For the text-containing cell, return its midpoint in [X, Y] coordinate format. 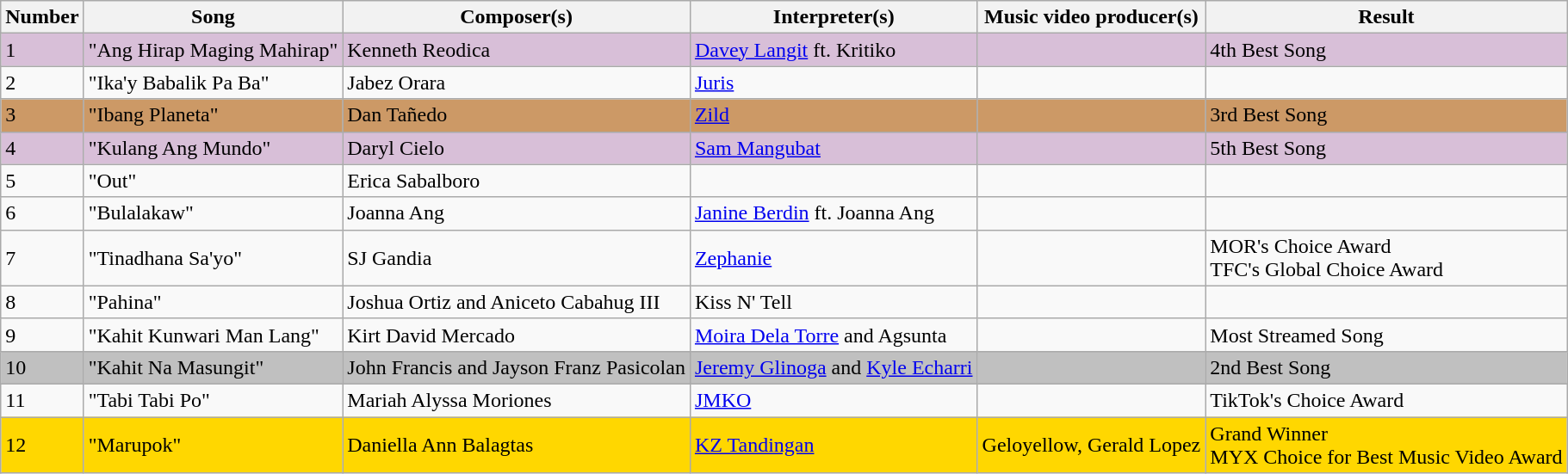
"Kahit Na Masungit" [214, 367]
Number [42, 17]
Kenneth Reodica [517, 50]
Zephanie [834, 258]
Erica Sabalboro [517, 181]
12 [42, 444]
Song [214, 17]
Composer(s) [517, 17]
Result [1386, 17]
JMKO [834, 400]
MOR's Choice AwardTFC's Global Choice Award [1386, 258]
Mariah Alyssa Moriones [517, 400]
Interpreter(s) [834, 17]
Davey Langit ft. Kritiko [834, 50]
8 [42, 302]
Jeremy Glinoga and Kyle Echarri [834, 367]
2 [42, 83]
Music video producer(s) [1092, 17]
6 [42, 213]
"Ang Hirap Maging Mahirap" [214, 50]
TikTok's Choice Award [1386, 400]
KZ Tandingan [834, 444]
4 [42, 148]
Most Streamed Song [1386, 335]
"Kahit Kunwari Man Lang" [214, 335]
5th Best Song [1386, 148]
"Pahina" [214, 302]
7 [42, 258]
Kiss N' Tell [834, 302]
Dan Tañedo [517, 115]
Grand WinnerMYX Choice for Best Music Video Award [1386, 444]
SJ Gandia [517, 258]
"Ika'y Babalik Pa Ba" [214, 83]
Joanna Ang [517, 213]
Jabez Orara [517, 83]
"Tabi Tabi Po" [214, 400]
5 [42, 181]
Moira Dela Torre and Agsunta [834, 335]
2nd Best Song [1386, 367]
John Francis and Jayson Franz Pasicolan [517, 367]
Janine Berdin ft. Joanna Ang [834, 213]
Joshua Ortiz and Aniceto Cabahug III [517, 302]
Juris [834, 83]
10 [42, 367]
Sam Mangubat [834, 148]
"Out" [214, 181]
Daniella Ann Balagtas [517, 444]
"Ibang Planeta" [214, 115]
3 [42, 115]
Geloyellow, Gerald Lopez [1092, 444]
11 [42, 400]
1 [42, 50]
3rd Best Song [1386, 115]
Zild [834, 115]
"Marupok" [214, 444]
"Bulalakaw" [214, 213]
"Kulang Ang Mundo" [214, 148]
"Tinadhana Sa'yo" [214, 258]
4th Best Song [1386, 50]
Kirt David Mercado [517, 335]
9 [42, 335]
Daryl Cielo [517, 148]
